Determine the [x, y] coordinate at the center of the cell enclosing the given text.  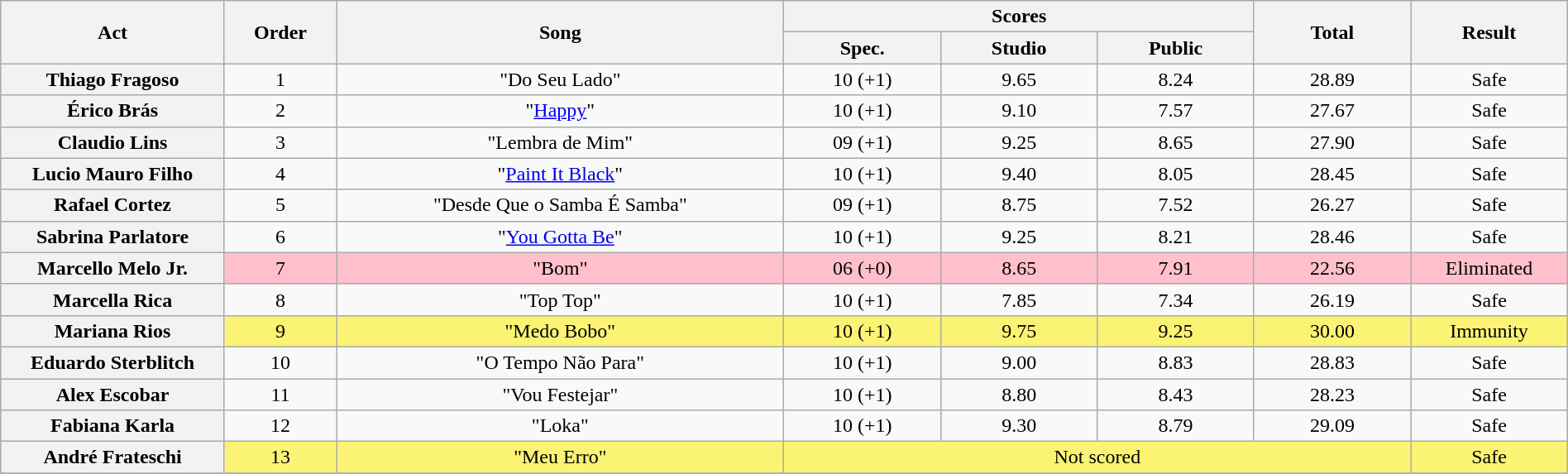
Marcello Melo Jr. [112, 268]
Sabrina Parlatore [112, 237]
11 [280, 395]
9.65 [1019, 79]
28.46 [1331, 237]
"Vou Festejar" [561, 395]
8.05 [1176, 174]
Studio [1019, 48]
10 [280, 362]
2 [280, 111]
28.23 [1331, 395]
Lucio Mauro Filho [112, 174]
27.67 [1331, 111]
9.75 [1019, 331]
8.43 [1176, 395]
"Happy" [561, 111]
7.91 [1176, 268]
26.27 [1331, 205]
9.30 [1019, 426]
28.83 [1331, 362]
8.24 [1176, 79]
"Desde Que o Samba É Samba" [561, 205]
8.83 [1176, 362]
4 [280, 174]
9.00 [1019, 362]
8.80 [1019, 395]
7.85 [1019, 299]
Scores [1019, 17]
Spec. [862, 48]
Song [561, 32]
"Top Top" [561, 299]
27.90 [1331, 142]
Claudio Lins [112, 142]
"Meu Erro" [561, 457]
9.10 [1019, 111]
André Frateschi [112, 457]
Order [280, 32]
29.09 [1331, 426]
7 [280, 268]
3 [280, 142]
Total [1331, 32]
22.56 [1331, 268]
9.40 [1019, 174]
"You Gotta Be" [561, 237]
"O Tempo Não Para" [561, 362]
06 (+0) [862, 268]
"Bom" [561, 268]
8 [280, 299]
Result [1489, 32]
Not scored [1097, 457]
7.52 [1176, 205]
Eliminated [1489, 268]
Thiago Fragoso [112, 79]
7.57 [1176, 111]
7.34 [1176, 299]
8.75 [1019, 205]
6 [280, 237]
9 [280, 331]
Alex Escobar [112, 395]
26.19 [1331, 299]
13 [280, 457]
Marcella Rica [112, 299]
30.00 [1331, 331]
Immunity [1489, 331]
Érico Brás [112, 111]
Fabiana Karla [112, 426]
Eduardo Sterblitch [112, 362]
1 [280, 79]
"Medo Bobo" [561, 331]
12 [280, 426]
Public [1176, 48]
"Loka" [561, 426]
Mariana Rios [112, 331]
Act [112, 32]
28.89 [1331, 79]
Rafael Cortez [112, 205]
"Paint It Black" [561, 174]
8.21 [1176, 237]
"Lembra de Mim" [561, 142]
5 [280, 205]
"Do Seu Lado" [561, 79]
28.45 [1331, 174]
8.79 [1176, 426]
